Output the [x, y] coordinate of the center of the cell containing the given text.  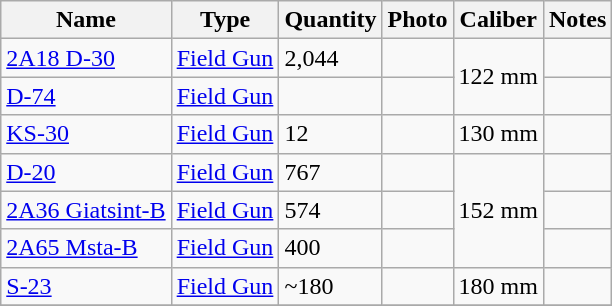
Quantity [330, 20]
180 mm [498, 286]
Caliber [498, 20]
2A18 D-30 [86, 58]
Photo [418, 20]
12 [330, 134]
D-20 [86, 172]
Name [86, 20]
Notes [577, 20]
152 mm [498, 210]
D-74 [86, 96]
S-23 [86, 286]
KS-30 [86, 134]
130 mm [498, 134]
574 [330, 210]
400 [330, 248]
Type [225, 20]
767 [330, 172]
2,044 [330, 58]
122 mm [498, 77]
~180 [330, 286]
2A65 Msta-B [86, 248]
2A36 Giatsint-B [86, 210]
